Search for the cell housing the specified text and yield its (x, y) center coordinate. 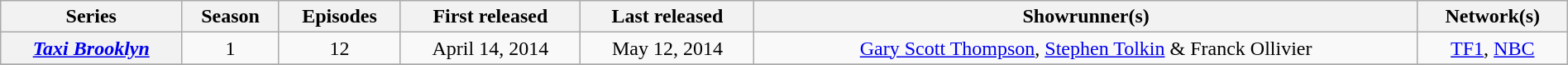
May 12, 2014 (667, 48)
12 (339, 48)
Taxi Brooklyn (91, 48)
Gary Scott Thompson, Stephen Tolkin & Franck Ollivier (1086, 48)
Episodes (339, 17)
Showrunner(s) (1086, 17)
April 14, 2014 (490, 48)
Last released (667, 17)
First released (490, 17)
1 (231, 48)
Series (91, 17)
TF1, NBC (1492, 48)
Network(s) (1492, 17)
Season (231, 17)
